For the text-containing cell, return its midpoint in (X, Y) coordinate format. 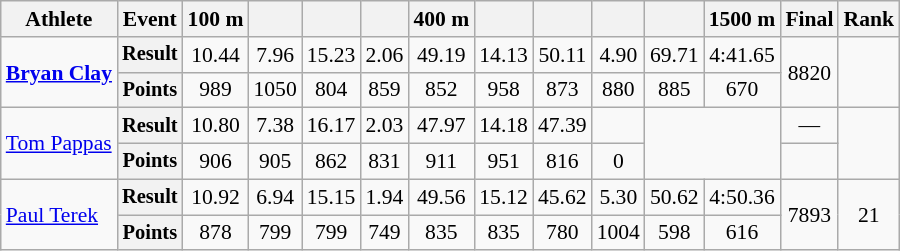
7.96 (274, 55)
1.94 (384, 197)
10.80 (216, 126)
804 (332, 90)
958 (504, 90)
598 (674, 233)
Rank (868, 19)
0 (618, 162)
780 (562, 233)
7.38 (274, 126)
4:50.36 (742, 197)
1050 (274, 90)
951 (504, 162)
831 (384, 162)
10.44 (216, 55)
15.23 (332, 55)
47.39 (562, 126)
816 (562, 162)
911 (441, 162)
4.90 (618, 55)
4:41.65 (742, 55)
5.30 (618, 197)
989 (216, 90)
852 (441, 90)
Final (809, 19)
— (809, 126)
49.56 (441, 197)
749 (384, 233)
859 (384, 90)
885 (674, 90)
670 (742, 90)
14.13 (504, 55)
47.97 (441, 126)
15.12 (504, 197)
873 (562, 90)
Tom Pappas (59, 144)
1500 m (742, 19)
616 (742, 233)
49.19 (441, 55)
400 m (441, 19)
69.71 (674, 55)
906 (216, 162)
1004 (618, 233)
Paul Terek (59, 214)
45.62 (562, 197)
14.18 (504, 126)
2.03 (384, 126)
Athlete (59, 19)
878 (216, 233)
Bryan Clay (59, 72)
880 (618, 90)
862 (332, 162)
6.94 (274, 197)
15.15 (332, 197)
7893 (809, 214)
100 m (216, 19)
50.11 (562, 55)
2.06 (384, 55)
10.92 (216, 197)
21 (868, 214)
8820 (809, 72)
50.62 (674, 197)
905 (274, 162)
16.17 (332, 126)
Event (150, 19)
